Identify which cell holds the provided text, then report its (x, y) central coordinate. 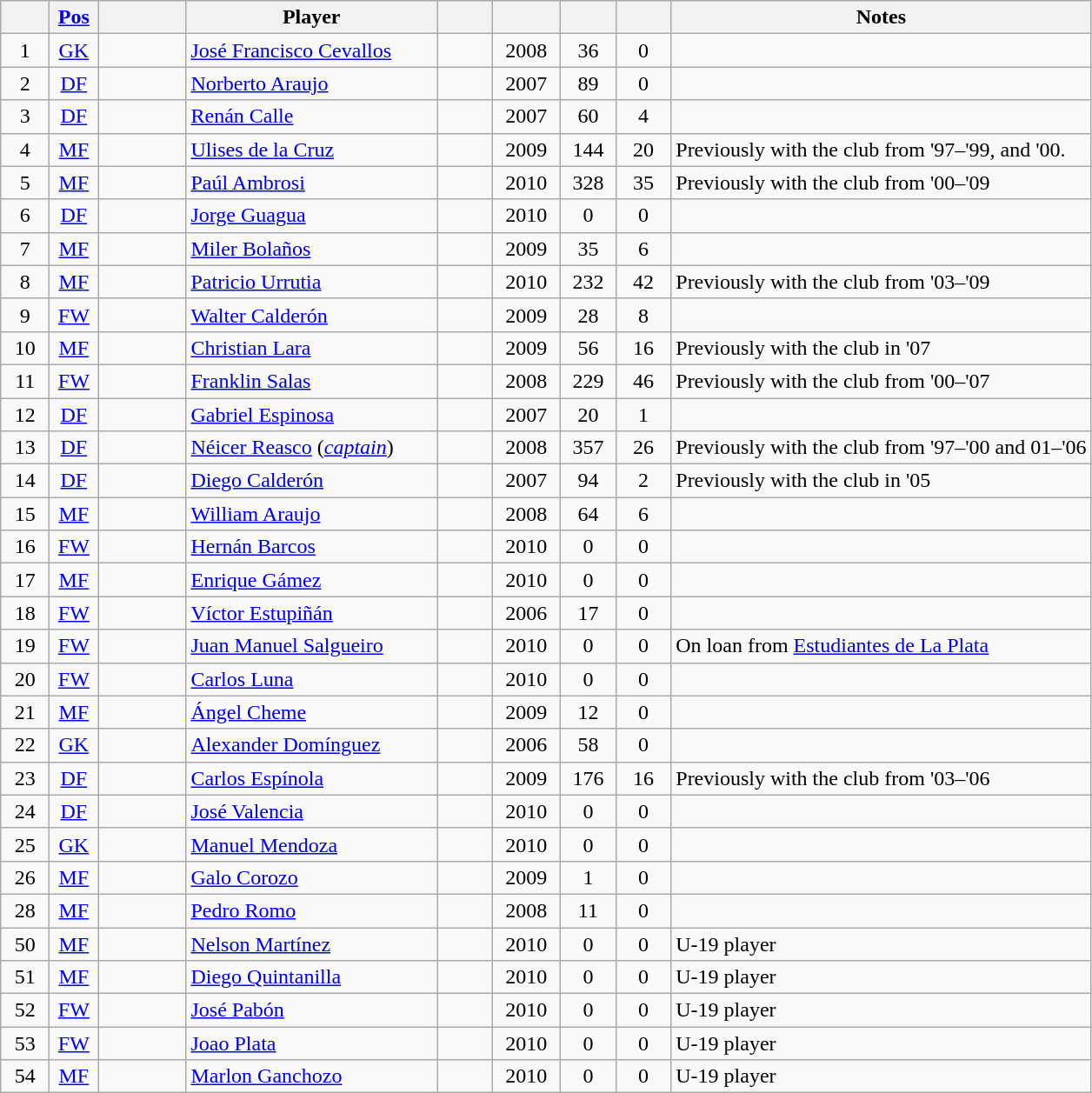
232 (589, 282)
Notes (882, 17)
Juan Manuel Salgueiro (311, 646)
42 (643, 282)
18 (25, 613)
Carlos Espínola (311, 778)
52 (25, 1010)
Joao Plata (311, 1043)
Jorge Guagua (311, 216)
Previously with the club from '03–'06 (882, 778)
William Araujo (311, 514)
15 (25, 514)
13 (25, 448)
51 (25, 977)
21 (25, 712)
23 (25, 778)
5 (25, 183)
3 (25, 117)
Previously with the club from '97–'00 and 01–'06 (882, 448)
Miler Bolaños (311, 249)
Ángel Cheme (311, 712)
176 (589, 778)
Alexander Domínguez (311, 745)
Galo Corozo (311, 877)
Norberto Araujo (311, 83)
Previously with the club in '07 (882, 348)
Néicer Reasco (captain) (311, 448)
On loan from Estudiantes de La Plata (882, 646)
Enrique Gámez (311, 580)
Víctor Estupiñán (311, 613)
Christian Lara (311, 348)
144 (589, 150)
58 (589, 745)
Diego Calderón (311, 481)
Patricio Urrutia (311, 282)
Diego Quintanilla (311, 977)
José Valencia (311, 811)
Carlos Luna (311, 679)
Previously with the club from '00–'09 (882, 183)
94 (589, 481)
Pos (74, 17)
Franklin Salas (311, 381)
357 (589, 448)
José Francisco Cevallos (311, 50)
Renán Calle (311, 117)
24 (25, 811)
50 (25, 943)
Walter Calderón (311, 315)
22 (25, 745)
Previously with the club from '03–'09 (882, 282)
Gabriel Espinosa (311, 415)
Manuel Mendoza (311, 844)
36 (589, 50)
328 (589, 183)
54 (25, 1076)
Ulises de la Cruz (311, 150)
Previously with the club from '97–'99, and '00. (882, 150)
25 (25, 844)
89 (589, 83)
60 (589, 117)
19 (25, 646)
Player (311, 17)
Previously with the club in '05 (882, 481)
Marlon Ganchozo (311, 1076)
64 (589, 514)
Paúl Ambrosi (311, 183)
46 (643, 381)
Hernán Barcos (311, 547)
Nelson Martínez (311, 943)
7 (25, 249)
9 (25, 315)
Pedro Romo (311, 910)
56 (589, 348)
José Pabón (311, 1010)
14 (25, 481)
10 (25, 348)
53 (25, 1043)
229 (589, 381)
Previously with the club from '00–'07 (882, 381)
